Detect which cell encompasses the target text, then output its (X, Y) center coordinate. 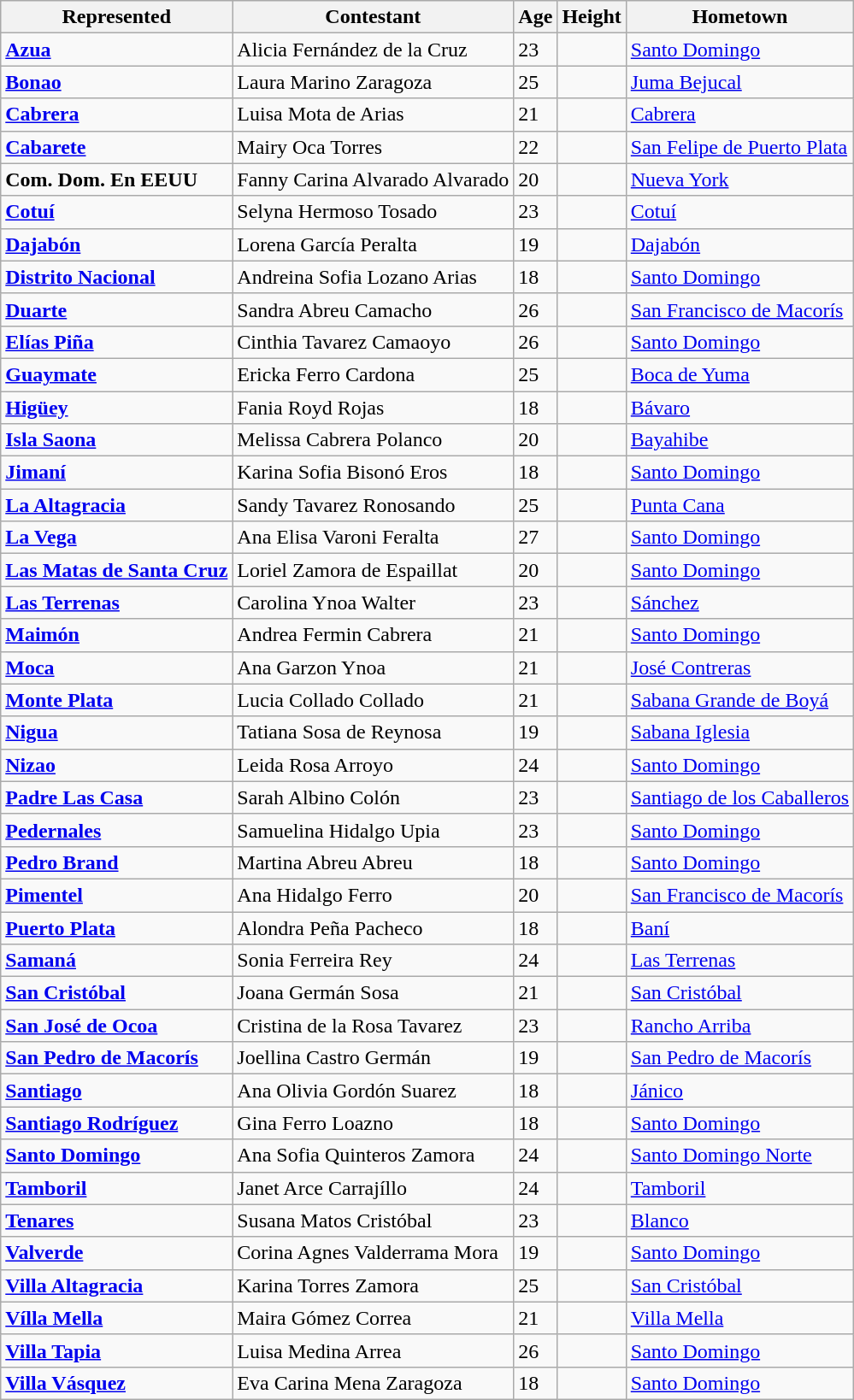
Karina Torres Zamora (373, 1285)
Sarah Albino Colón (373, 797)
Fanny Carina Alvarado Alvarado (373, 179)
Andreina Sofia Lozano Arias (373, 277)
Padre Las Casa (116, 797)
Maimón (116, 635)
Las Matas de Santa Cruz (116, 570)
22 (535, 147)
Sabana Grande de Boyá (739, 700)
Nizao (116, 765)
Distrito Nacional (116, 277)
Punta Cana (739, 505)
Jánico (739, 1091)
Vílla Mella (116, 1318)
Joana Germán Sosa (373, 993)
Com. Dom. En EEUU (116, 179)
Cinthia Tavarez Camaoyo (373, 342)
Andrea Fermin Cabrera (373, 635)
Villa Tapia (116, 1350)
Guaymate (116, 374)
Height (592, 17)
Martina Abreu Abreu (373, 862)
Mairy Oca Torres (373, 147)
Villa Altagracia (116, 1285)
Ana Sofia Quinteros Zamora (373, 1156)
Leida Rosa Arroyo (373, 765)
Sandy Tavarez Ronosando (373, 505)
Samaná (116, 961)
Laura Marino Zaragoza (373, 82)
Elías Piña (116, 342)
Ana Hidalgo Ferro (373, 895)
Janet Arce Carrajíllo (373, 1188)
Santo Domingo Norte (739, 1156)
Eva Carina Mena Zaragoza (373, 1383)
Sabana Iglesia (739, 732)
Lucia Collado Collado (373, 700)
Nigua (116, 732)
Loriel Zamora de Espaillat (373, 570)
Nueva York (739, 179)
Bayahibe (739, 440)
Blanco (739, 1221)
Joellina Castro Germán (373, 1058)
Susana Matos Cristóbal (373, 1221)
Cabarete (116, 147)
Villa Mella (739, 1318)
Fania Royd Rojas (373, 408)
Hometown (739, 17)
José Contreras (739, 668)
Baní (739, 927)
Contestant (373, 17)
Ana Olivia Gordón Suarez (373, 1091)
Represented (116, 17)
Monte Plata (116, 700)
Tatiana Sosa de Reynosa (373, 732)
Sandra Abreu Camacho (373, 309)
Selyna Hermoso Tosado (373, 212)
Valverde (116, 1253)
Santiago Rodríguez (116, 1123)
Carolina Ynoa Walter (373, 603)
Luisa Mota de Arias (373, 115)
Gina Ferro Loazno (373, 1123)
La Vega (116, 538)
Santiago (116, 1091)
Luisa Medina Arrea (373, 1350)
Jimaní (116, 473)
Karina Sofia Bisonó Eros (373, 473)
Maira Gómez Correa (373, 1318)
27 (535, 538)
Age (535, 17)
Samuelina Hidalgo Upia (373, 830)
Pedernales (116, 830)
Cristina de la Rosa Tavarez (373, 1026)
Moca (116, 668)
Juma Bejucal (739, 82)
La Altagracia (116, 505)
San Felipe de Puerto Plata (739, 147)
Alicia Fernández de la Cruz (373, 50)
Pedro Brand (116, 862)
Duarte (116, 309)
Melissa Cabrera Polanco (373, 440)
Villa Vásquez (116, 1383)
Tenares (116, 1221)
Azua (116, 50)
Ericka Ferro Cardona (373, 374)
Lorena García Peralta (373, 244)
Sonia Ferreira Rey (373, 961)
Ana Garzon Ynoa (373, 668)
San José de Ocoa (116, 1026)
Bonao (116, 82)
Santiago de los Caballeros (739, 797)
Isla Saona (116, 440)
Puerto Plata (116, 927)
Alondra Peña Pacheco (373, 927)
Pimentel (116, 895)
Rancho Arriba (739, 1026)
Corina Agnes Valderrama Mora (373, 1253)
Higüey (116, 408)
Bávaro (739, 408)
Sánchez (739, 603)
Ana Elisa Varoni Feralta (373, 538)
Boca de Yuma (739, 374)
